Locate the cell with the specified text and output its (x, y) center coordinate. 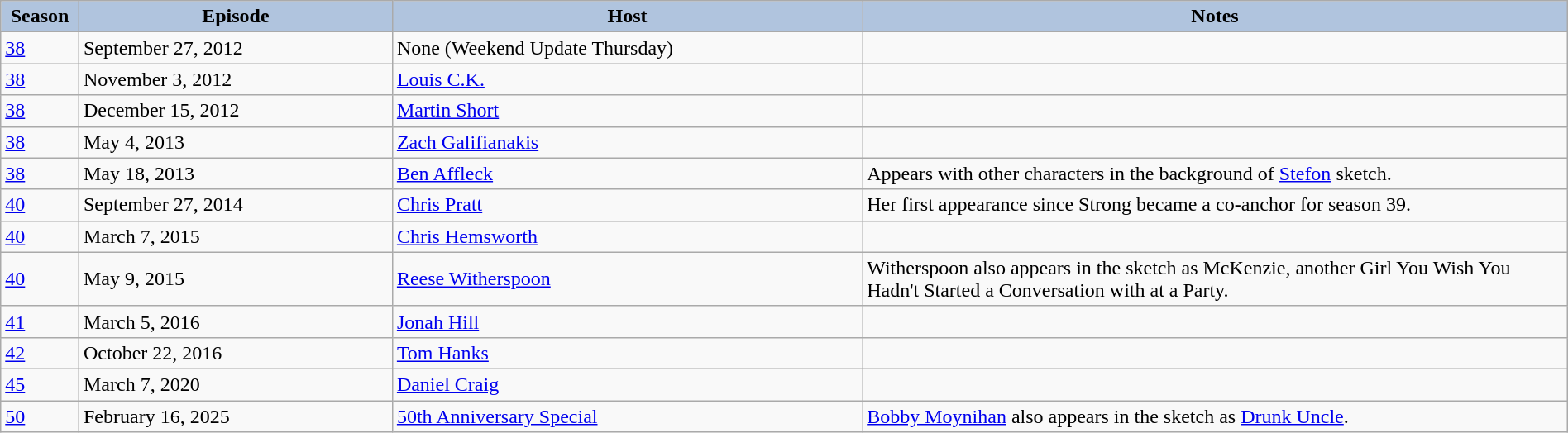
February 16, 2025 (235, 416)
May 18, 2013 (235, 174)
50th Anniversary Special (627, 416)
45 (40, 384)
December 15, 2012 (235, 111)
Bobby Moynihan also appears in the sketch as Drunk Uncle. (1216, 416)
Host (627, 17)
Episode (235, 17)
None (Weekend Update Thursday) (627, 48)
March 7, 2015 (235, 236)
41 (40, 321)
Tom Hanks (627, 353)
May 4, 2013 (235, 142)
September 27, 2012 (235, 48)
42 (40, 353)
Witherspoon also appears in the sketch as McKenzie, another Girl You Wish You Hadn't Started a Conversation with at a Party. (1216, 279)
Jonah Hill (627, 321)
Reese Witherspoon (627, 279)
Season (40, 17)
March 5, 2016 (235, 321)
September 27, 2014 (235, 205)
March 7, 2020 (235, 384)
Appears with other characters in the background of Stefon sketch. (1216, 174)
Daniel Craig (627, 384)
Her first appearance since Strong became a co-anchor for season 39. (1216, 205)
Chris Hemsworth (627, 236)
Chris Pratt (627, 205)
November 3, 2012 (235, 79)
Notes (1216, 17)
Martin Short (627, 111)
Louis C.K. (627, 79)
50 (40, 416)
Zach Galifianakis (627, 142)
October 22, 2016 (235, 353)
Ben Affleck (627, 174)
May 9, 2015 (235, 279)
